Find where the given text appears and provide that cell's center as [x, y] coordinate. 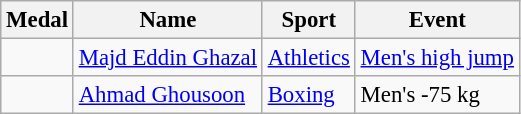
Boxing [308, 95]
Athletics [308, 58]
Ahmad Ghousoon [168, 95]
Event [437, 20]
Men's high jump [437, 58]
Sport [308, 20]
Name [168, 20]
Majd Eddin Ghazal [168, 58]
Medal [38, 20]
Men's -75 kg [437, 95]
